Pinpoint the cell where the given text exists, returning its [x, y] midpoint coordinate. 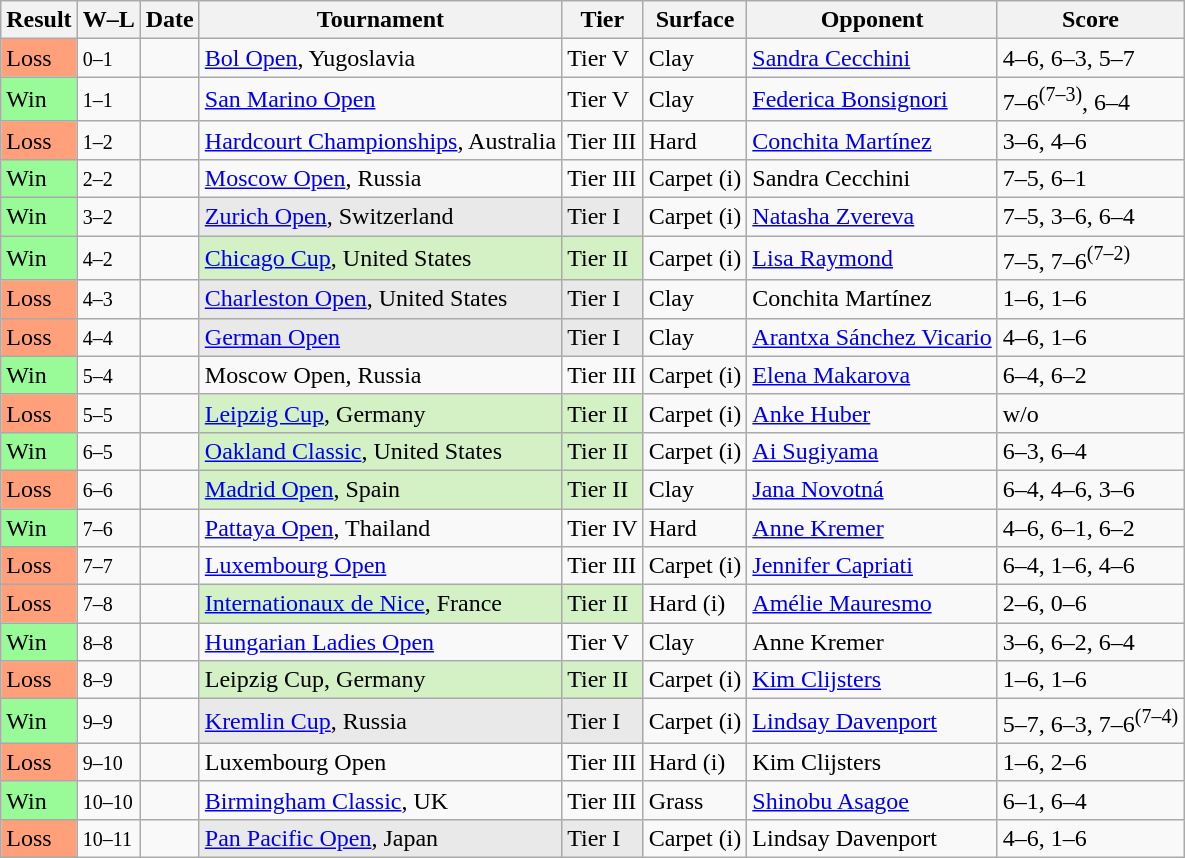
8–9 [108, 680]
4–2 [108, 258]
Hardcourt Championships, Australia [380, 140]
9–9 [108, 722]
6–4, 4–6, 3–6 [1090, 489]
10–11 [108, 839]
Opponent [872, 20]
7–5, 6–1 [1090, 178]
2–6, 0–6 [1090, 604]
Jana Novotná [872, 489]
3–2 [108, 217]
Surface [695, 20]
6–4, 1–6, 4–6 [1090, 566]
7–8 [108, 604]
Date [170, 20]
Zurich Open, Switzerland [380, 217]
4–4 [108, 337]
Bol Open, Yugoslavia [380, 58]
Tier [603, 20]
7–5, 7–6(7–2) [1090, 258]
6–6 [108, 489]
6–1, 6–4 [1090, 800]
Anke Huber [872, 413]
Amélie Mauresmo [872, 604]
4–6, 6–3, 5–7 [1090, 58]
Result [39, 20]
Natasha Zvereva [872, 217]
7–5, 3–6, 6–4 [1090, 217]
7–6(7–3), 6–4 [1090, 100]
Internationaux de Nice, France [380, 604]
W–L [108, 20]
Jennifer Capriati [872, 566]
Pan Pacific Open, Japan [380, 839]
2–2 [108, 178]
7–6 [108, 528]
w/o [1090, 413]
1–2 [108, 140]
5–4 [108, 375]
Pattaya Open, Thailand [380, 528]
Arantxa Sánchez Vicario [872, 337]
5–5 [108, 413]
Lisa Raymond [872, 258]
6–3, 6–4 [1090, 451]
7–7 [108, 566]
Birmingham Classic, UK [380, 800]
Oakland Classic, United States [380, 451]
Grass [695, 800]
Elena Makarova [872, 375]
San Marino Open [380, 100]
Kremlin Cup, Russia [380, 722]
1–6, 2–6 [1090, 762]
10–10 [108, 800]
Score [1090, 20]
Hungarian Ladies Open [380, 642]
German Open [380, 337]
Tier IV [603, 528]
Ai Sugiyama [872, 451]
3–6, 4–6 [1090, 140]
Tournament [380, 20]
6–5 [108, 451]
Charleston Open, United States [380, 299]
Chicago Cup, United States [380, 258]
8–8 [108, 642]
5–7, 6–3, 7–6(7–4) [1090, 722]
3–6, 6–2, 6–4 [1090, 642]
Madrid Open, Spain [380, 489]
9–10 [108, 762]
0–1 [108, 58]
4–6, 6–1, 6–2 [1090, 528]
6–4, 6–2 [1090, 375]
1–1 [108, 100]
Federica Bonsignori [872, 100]
4–3 [108, 299]
Shinobu Asagoe [872, 800]
